Capture the cell that displays the provided text and extract its [x, y] central coordinate. 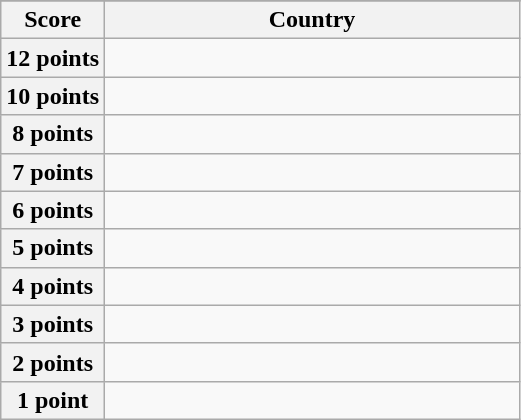
Country [312, 20]
7 points [53, 172]
10 points [53, 96]
12 points [53, 58]
3 points [53, 324]
Score [53, 20]
6 points [53, 210]
4 points [53, 286]
8 points [53, 134]
1 point [53, 400]
5 points [53, 248]
2 points [53, 362]
